For the text-containing cell, return its midpoint in (x, y) coordinate format. 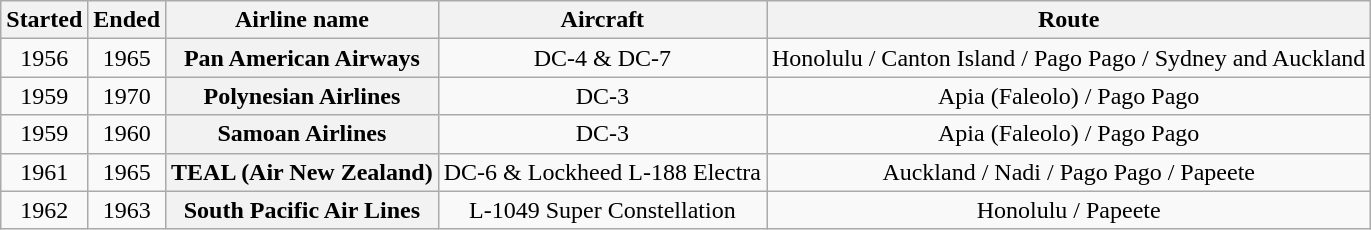
1970 (127, 96)
DC-6 & Lockheed L-188 Electra (602, 172)
South Pacific Air Lines (302, 210)
Airline name (302, 20)
1963 (127, 210)
Samoan Airlines (302, 134)
Polynesian Airlines (302, 96)
L-1049 Super Constellation (602, 210)
Pan American Airways (302, 58)
TEAL (Air New Zealand) (302, 172)
Honolulu / Papeete (1068, 210)
1961 (44, 172)
Auckland / Nadi / Pago Pago / Papeete (1068, 172)
1960 (127, 134)
1962 (44, 210)
Started (44, 20)
Ended (127, 20)
Route (1068, 20)
Honolulu / Canton Island / Pago Pago / Sydney and Auckland (1068, 58)
Aircraft (602, 20)
DC-4 & DC-7 (602, 58)
1956 (44, 58)
